Search for the cell housing the specified text and yield its [x, y] center coordinate. 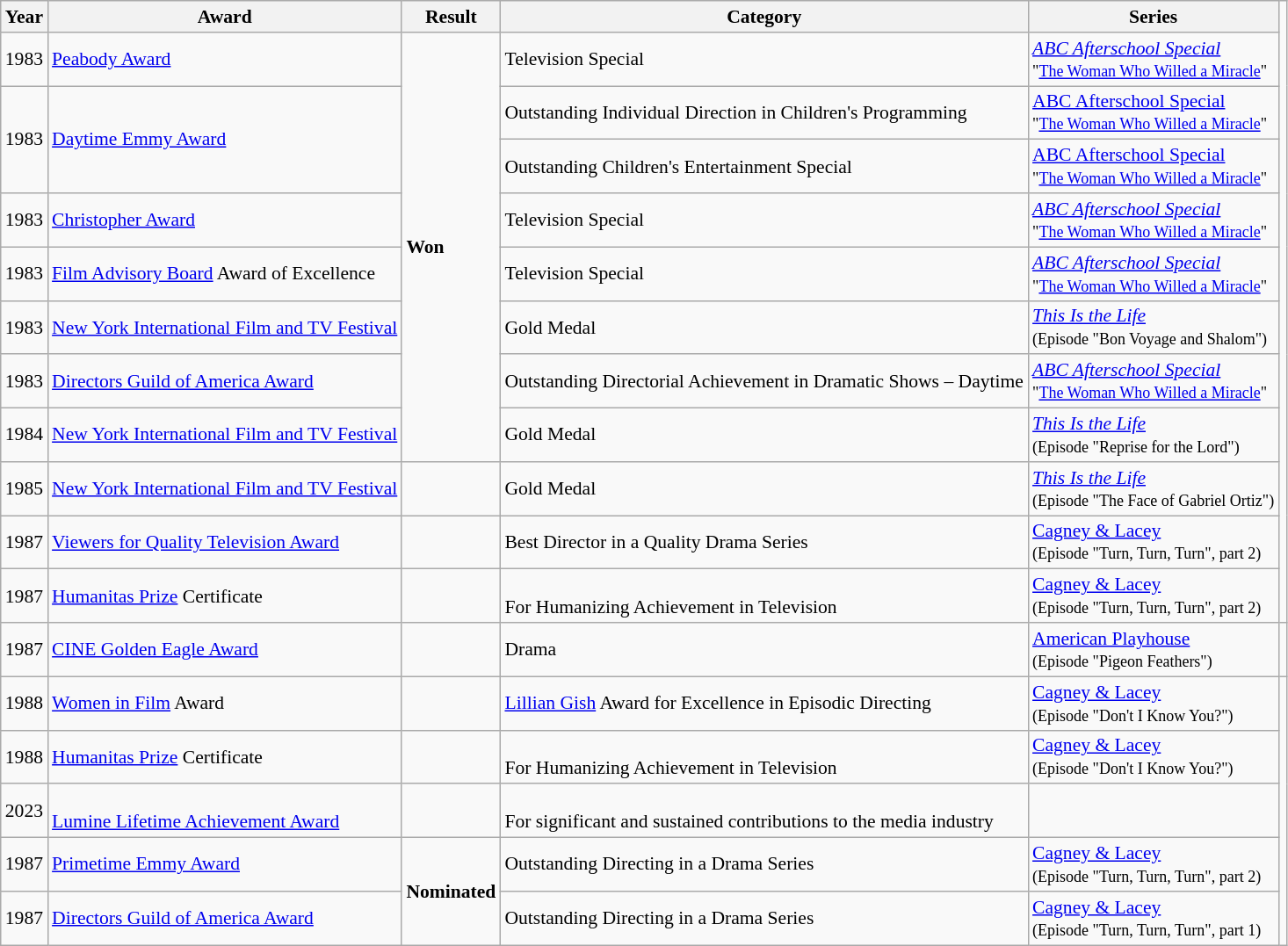
Result [451, 17]
Award [225, 17]
Best Director in a Quality Drama Series [764, 543]
Christopher Award [225, 220]
This Is the Life(Episode "Reprise for the Lord") [1153, 436]
Viewers for Quality Television Award [225, 543]
This Is the Life(Episode "The Face of Gabriel Ortiz") [1153, 488]
Lillian Gish Award for Excellence in Episodic Directing [764, 703]
2023 [25, 812]
CINE Golden Eagle Award [225, 650]
Cagney & Lacey (Episode "Don't I Know You?") [1153, 757]
Cagney & Lacey (Episode "Turn, Turn, Turn", part 2) [1153, 596]
Cagney & Lacey(Episode "Don't I Know You?") [1153, 703]
Cagney & Lacey(Episode "Turn, Turn, Turn", part 1) [1153, 919]
Outstanding Individual Direction in Children's Programming [764, 112]
For significant and sustained contributions to the media industry [764, 812]
American Playhouse (Episode "Pigeon Feathers") [1153, 650]
Peabody Award [225, 60]
Series [1153, 17]
Lumine Lifetime Achievement Award [225, 812]
Film Advisory Board Award of Excellence [225, 274]
Outstanding Children's Entertainment Special [764, 167]
Year [25, 17]
Nominated [451, 892]
Drama [764, 650]
Outstanding Directorial Achievement in Dramatic Shows – Daytime [764, 381]
This Is the Life(Episode "Bon Voyage and Shalom") [1153, 327]
1985 [25, 488]
Won [451, 248]
Daytime Emmy Award [225, 140]
Primetime Emmy Award [225, 864]
Category [764, 17]
1984 [25, 436]
Women in Film Award [225, 703]
